Detect which cell encompasses the target text, then output its (x, y) center coordinate. 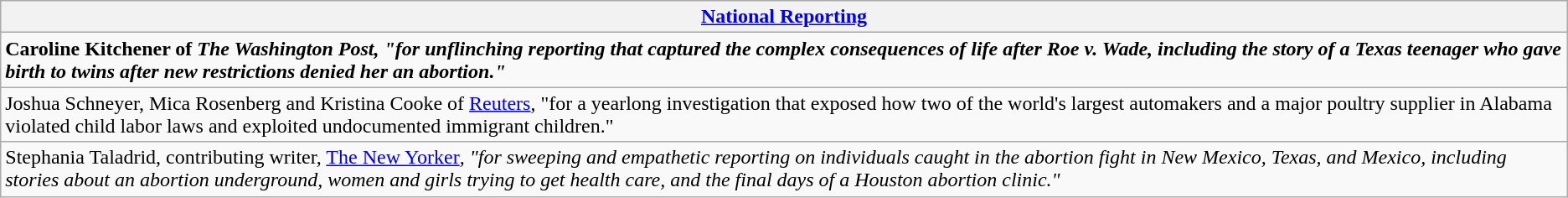
National Reporting (784, 17)
